Search for the cell housing the specified text and yield its [x, y] center coordinate. 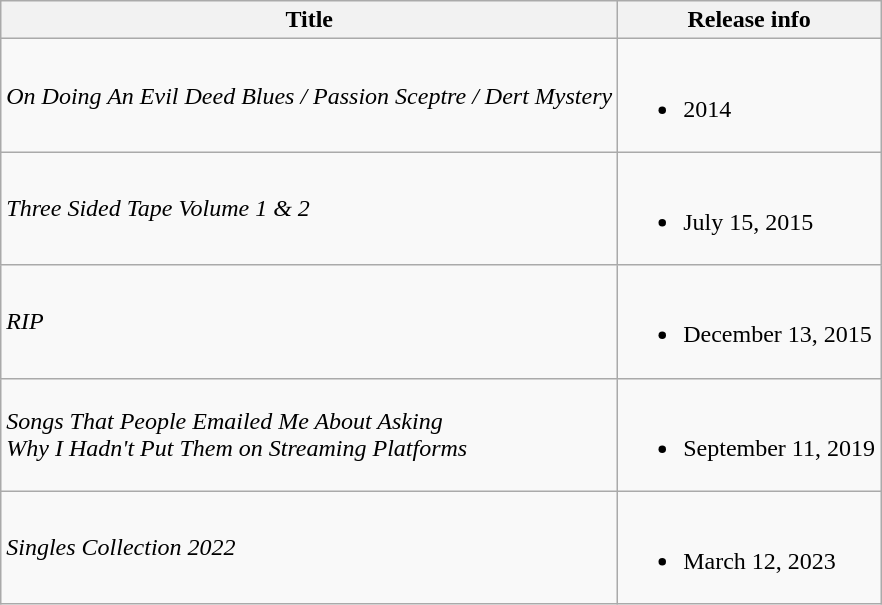
Release info [750, 20]
On Doing An Evil Deed Blues / Passion Sceptre / Dert Mystery [310, 96]
2014 [750, 96]
December 13, 2015 [750, 322]
March 12, 2023 [750, 548]
Three Sided Tape Volume 1 & 2 [310, 208]
Singles Collection 2022 [310, 548]
September 11, 2019 [750, 434]
Title [310, 20]
Songs That People Emailed Me About Asking Why I Hadn't Put Them on Streaming Platforms [310, 434]
July 15, 2015 [750, 208]
RIP [310, 322]
